Locate the cell with the specified text and output its (X, Y) center coordinate. 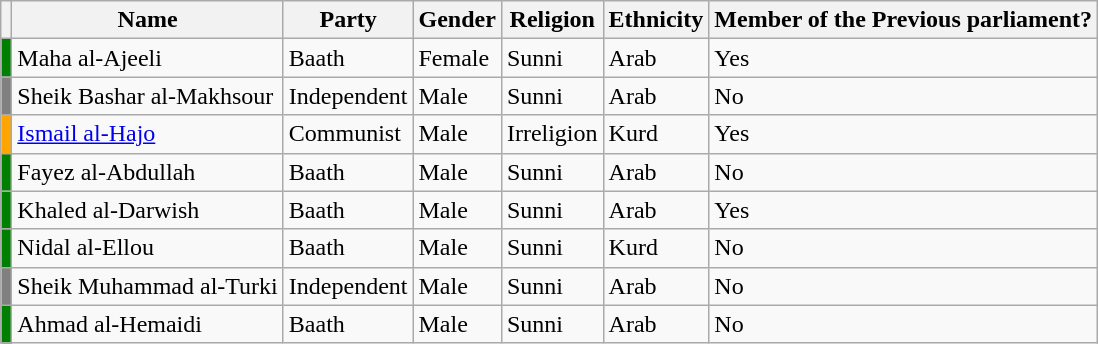
Name (148, 20)
Ethnicity (656, 20)
Fayez al-Abdullah (148, 172)
Communist (348, 134)
Maha al-Ajeeli (148, 58)
Gender (457, 20)
Member of the Previous parliament? (904, 20)
Nidal al-Ellou (148, 248)
Ahmad al-Hemaidi (148, 324)
Khaled al-Darwish (148, 210)
Female (457, 58)
Ismail al-Hajo (148, 134)
Irreligion (552, 134)
Party (348, 20)
Religion (552, 20)
Sheik Bashar al-Makhsour (148, 96)
Sheik Muhammad al-Turki (148, 286)
